Locate the cell with the specified text and output its [x, y] center coordinate. 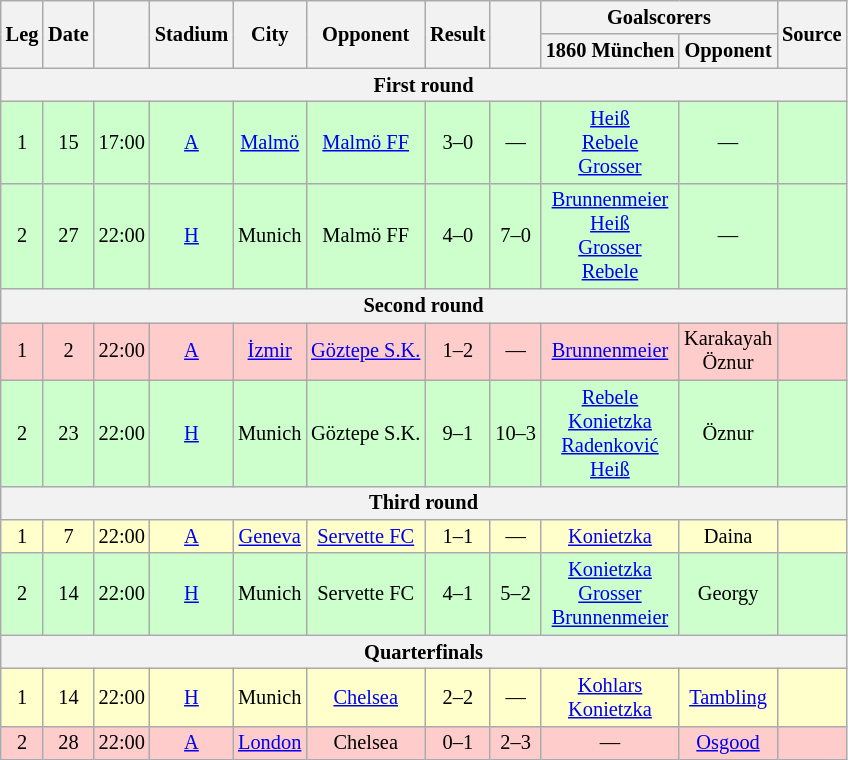
Heiß Rebele Grosser [610, 142]
First round [424, 85]
Konietzka Grosser Brunnenmeier [610, 594]
2–3 [515, 743]
4–0 [458, 236]
Date [68, 34]
23 [68, 433]
İzmir [270, 351]
Stadium [192, 34]
Third round [424, 503]
7–0 [515, 236]
Öznur [728, 433]
Geneva [270, 536]
5–2 [515, 594]
1–1 [458, 536]
Konietzka [610, 536]
9–1 [458, 433]
Brunnenmeier [610, 351]
Daina [728, 536]
1860 München [610, 51]
1–2 [458, 351]
2–2 [458, 697]
Malmö [270, 142]
Second round [424, 306]
Brunnenmeier Heiß Grosser Rebele [610, 236]
City [270, 34]
7 [68, 536]
Leg [22, 34]
0–1 [458, 743]
4–1 [458, 594]
10–3 [515, 433]
Kohlars Konietzka [610, 697]
Rebele Konietzka Radenković Heiß [610, 433]
28 [68, 743]
17:00 [122, 142]
Tambling [728, 697]
Result [458, 34]
Goalscorers [659, 17]
Georgy [728, 594]
27 [68, 236]
London [270, 743]
3–0 [458, 142]
Source [812, 34]
15 [68, 142]
Osgood [728, 743]
Karakayah Öznur [728, 351]
Quarterfinals [424, 652]
